From the cell containing the given text, extract its center point as (X, Y) coordinate. 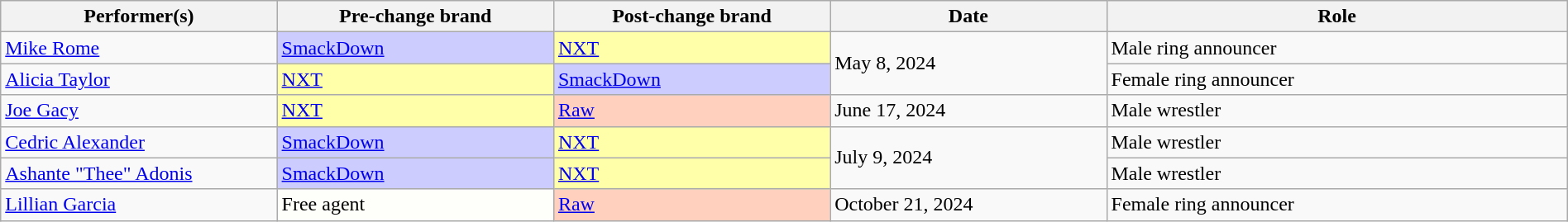
Pre-change brand (415, 17)
October 21, 2024 (968, 205)
Male ring announcer (1336, 48)
Lillian Garcia (139, 205)
Joe Gacy (139, 111)
May 8, 2024 (968, 64)
Free agent (415, 205)
July 9, 2024 (968, 158)
Alicia Taylor (139, 79)
Cedric Alexander (139, 142)
Post-change brand (691, 17)
Performer(s) (139, 17)
June 17, 2024 (968, 111)
Mike Rome (139, 48)
Ashante "Thee" Adonis (139, 173)
Role (1336, 17)
Date (968, 17)
